Return [X, Y] of the center of cell containing provided text 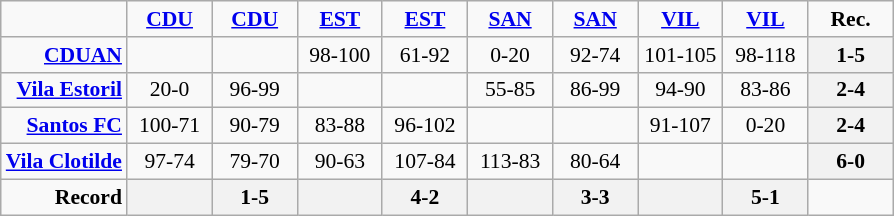
80-64 [596, 162]
92-74 [596, 55]
Santos FC [64, 126]
Rec. [850, 19]
90-63 [340, 162]
CDUAN [64, 55]
96-102 [424, 126]
97-74 [170, 162]
86-99 [596, 90]
3-3 [596, 197]
98-118 [766, 55]
Vila Clotilde [64, 162]
83-88 [340, 126]
20-0 [170, 90]
4-2 [424, 197]
98-100 [340, 55]
6-0 [850, 162]
55-85 [510, 90]
101-105 [680, 55]
Vila Estoril [64, 90]
79-70 [254, 162]
83-86 [766, 90]
61-92 [424, 55]
90-79 [254, 126]
Record [64, 197]
91-107 [680, 126]
94-90 [680, 90]
113-83 [510, 162]
107-84 [424, 162]
96-99 [254, 90]
100-71 [170, 126]
5-1 [766, 197]
